Pinpoint the cell where the given text exists, returning its (X, Y) midpoint coordinate. 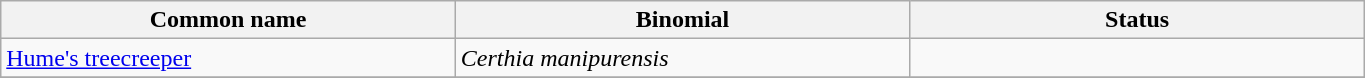
Certhia manipurensis (682, 58)
Binomial (682, 20)
Common name (228, 20)
Status (1138, 20)
Hume's treecreeper (228, 58)
